Detect which cell encompasses the target text, then output its [X, Y] center coordinate. 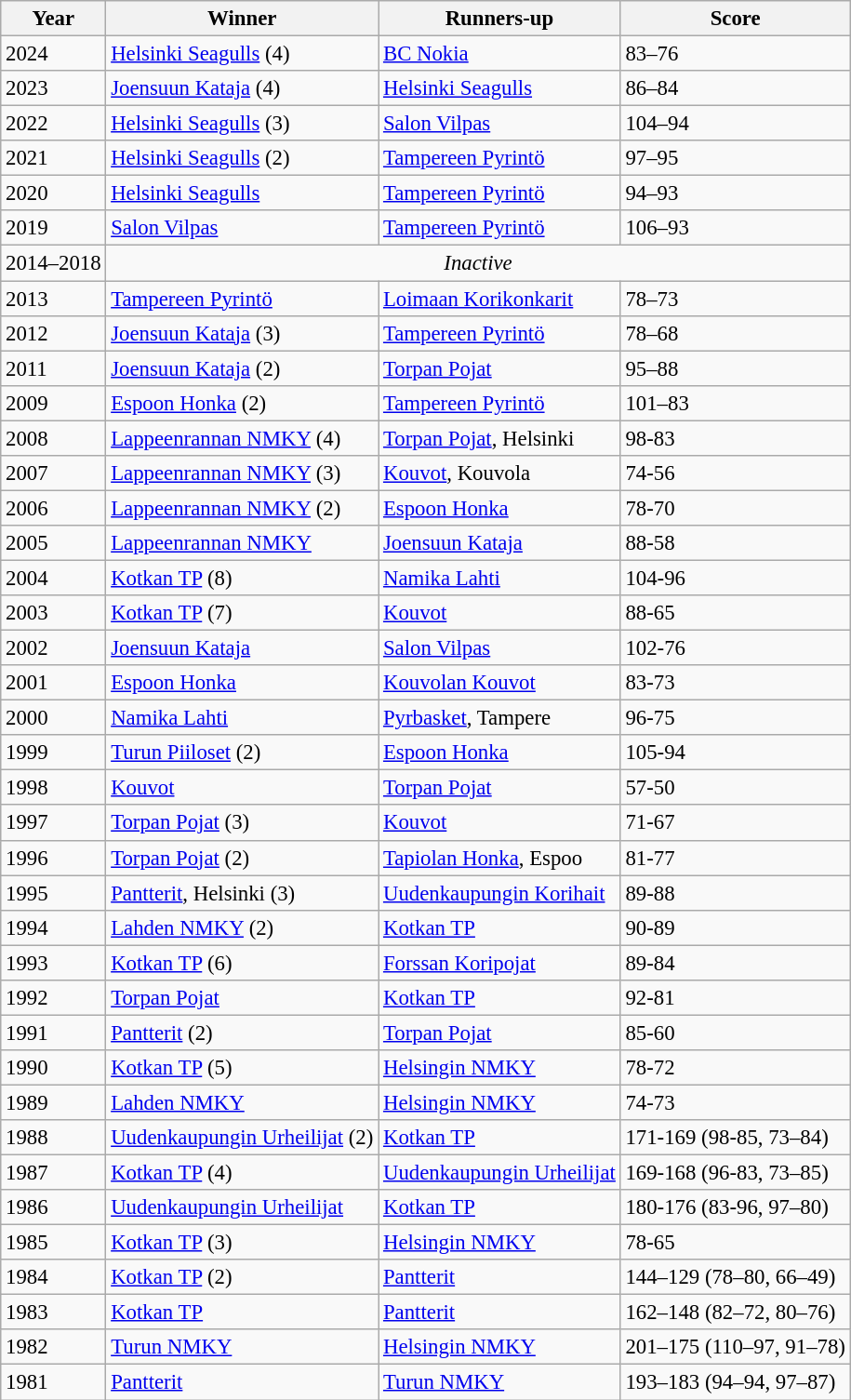
83-73 [735, 683]
1998 [54, 788]
Joensuun Kataja (2) [242, 368]
88-65 [735, 613]
105-94 [735, 753]
Helsinki Seagulls (3) [242, 124]
2019 [54, 228]
2021 [54, 158]
1985 [54, 1243]
74-56 [735, 473]
Lahden NMKY (2) [242, 927]
Kotkan TP (6) [242, 963]
2000 [54, 718]
1991 [54, 1033]
2006 [54, 508]
193–183 (94–94, 97–87) [735, 1382]
Kotkan TP (5) [242, 1068]
Runners-up [500, 19]
85-60 [735, 1033]
2013 [54, 299]
162–148 (82–72, 80–76) [735, 1313]
1999 [54, 753]
Joensuun Kataja (4) [242, 88]
201–175 (110–97, 91–78) [735, 1348]
2003 [54, 613]
Year [54, 19]
Espoon Honka (2) [242, 403]
1984 [54, 1277]
2020 [54, 193]
169-168 (96-83, 73–85) [735, 1173]
2008 [54, 438]
104-96 [735, 578]
1993 [54, 963]
2007 [54, 473]
Loimaan Korikonkarit [500, 299]
1995 [54, 893]
94–93 [735, 193]
78–68 [735, 333]
90-89 [735, 927]
Kotkan TP (8) [242, 578]
144–129 (78–80, 66–49) [735, 1277]
95–88 [735, 368]
Forssan Koripojat [500, 963]
1994 [54, 927]
Lappeenrannan NMKY (3) [242, 473]
2023 [54, 88]
1992 [54, 998]
83–76 [735, 54]
2024 [54, 54]
2004 [54, 578]
1987 [54, 1173]
78-70 [735, 508]
1981 [54, 1382]
Pyrbasket, Tampere [500, 718]
Lappeenrannan NMKY (4) [242, 438]
Tapiolan Honka, Espoo [500, 858]
104–94 [735, 124]
Kotkan TP (2) [242, 1277]
Lahden NMKY [242, 1102]
2012 [54, 333]
Winner [242, 19]
2009 [54, 403]
78-72 [735, 1068]
Pantterit (2) [242, 1033]
Helsinki Seagulls (4) [242, 54]
Helsinki Seagulls (2) [242, 158]
Uudenkaupungin Urheilijat (2) [242, 1138]
2011 [54, 368]
78–73 [735, 299]
88-58 [735, 543]
Kouvot, Kouvola [500, 473]
Kotkan TP (3) [242, 1243]
Lappeenrannan NMKY [242, 543]
1982 [54, 1348]
Torpan Pojat (3) [242, 823]
BC Nokia [500, 54]
Kotkan TP (4) [242, 1173]
92-81 [735, 998]
Turun Piiloset (2) [242, 753]
2022 [54, 124]
Lappeenrannan NMKY (2) [242, 508]
180-176 (83-96, 97–80) [735, 1207]
1990 [54, 1068]
2014–2018 [54, 263]
102-76 [735, 648]
2002 [54, 648]
1989 [54, 1102]
74-73 [735, 1102]
96-75 [735, 718]
89-84 [735, 963]
71-67 [735, 823]
Torpan Pojat, Helsinki [500, 438]
98-83 [735, 438]
2005 [54, 543]
89-88 [735, 893]
Kouvolan Kouvot [500, 683]
Pantterit, Helsinki (3) [242, 893]
1983 [54, 1313]
1988 [54, 1138]
Score [735, 19]
171-169 (98-85, 73–84) [735, 1138]
78-65 [735, 1243]
106–93 [735, 228]
Uudenkaupungin Korihait [500, 893]
1996 [54, 858]
57-50 [735, 788]
97–95 [735, 158]
Joensuun Kataja (3) [242, 333]
1986 [54, 1207]
1997 [54, 823]
2001 [54, 683]
86–84 [735, 88]
Kotkan TP (7) [242, 613]
101–83 [735, 403]
Inactive [478, 263]
81-77 [735, 858]
Torpan Pojat (2) [242, 858]
